Detect which cell encompasses the target text, then output its (x, y) center coordinate. 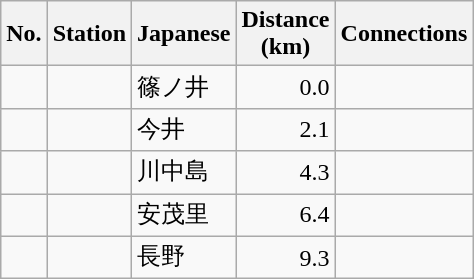
Japanese (184, 34)
4.3 (286, 172)
篠ノ井 (184, 88)
今井 (184, 130)
No. (24, 34)
安茂里 (184, 216)
長野 (184, 258)
0.0 (286, 88)
Distance(km) (286, 34)
6.4 (286, 216)
Connections (404, 34)
川中島 (184, 172)
Station (89, 34)
2.1 (286, 130)
9.3 (286, 258)
